Return the (X, Y) coordinate for the center point of the cell that contains the specified text.  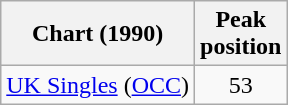
Chart (1990) (98, 34)
Peakposition (241, 34)
53 (241, 85)
UK Singles (OCC) (98, 85)
